Determine the [X, Y] coordinate at the center of the cell enclosing the given text.  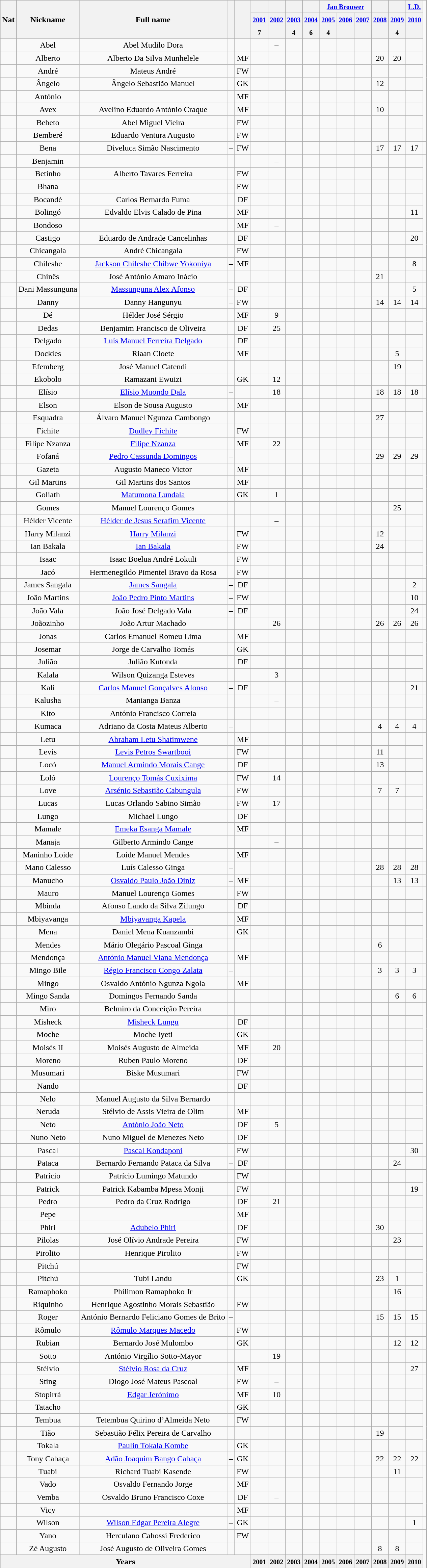
Adubelo Phiri [153, 1227]
Kali [48, 688]
Afonso Lando da Silva Zilungo [153, 906]
Mena [48, 932]
Isaac Boelua André Lokuli [153, 559]
Efemberg [48, 366]
Mingo [48, 983]
16 [397, 1292]
Ramaphoko [48, 1292]
Ekobolo [48, 379]
2 [415, 585]
Vemba [48, 1497]
Hélder José Sérgio [153, 315]
João Vala [48, 611]
Richard Tuabi Kasende [153, 1471]
Alberto [48, 58]
Danny Hangunyu [153, 302]
Dé [48, 315]
Bocandé [48, 200]
Luís Manuel Ferreira Delgado [153, 341]
Nelo [48, 1099]
Miro [48, 1009]
Belmiro da Conceição Pereira [153, 1009]
Mingo Bile [48, 970]
Elísio Muondo Dala [153, 392]
Years [126, 1561]
Pirolito [48, 1253]
Patrick [48, 1189]
Massunguna Alex Afonso [153, 289]
Fofaná [48, 456]
António João Neto [153, 1124]
Nuno Neto [48, 1137]
Herculano Cahossi Frederico [153, 1536]
Full name [153, 20]
Tokala [48, 1446]
Rômulo [48, 1330]
Nuno Miguel de Menezes Neto [153, 1137]
Ruben Paulo Moreno [153, 1060]
Bemberé [48, 135]
Lucas [48, 803]
Ângelo Sebastião Manuel [153, 84]
Nando [48, 1086]
Mbiyavanga Kapela [153, 919]
Mingo Sanda [48, 996]
Patrick Kabamba Mpesa Monji [153, 1189]
Patrício Lumingo Matundo [153, 1176]
Neruda [48, 1112]
Dudley Fichite [153, 431]
Arsénio Sebastião Cabungula [153, 791]
Manucho [48, 880]
Riquinho [48, 1304]
Danny [48, 302]
João José Delgado Vala [153, 611]
Stélvio de Assis Vieira de Olim [153, 1112]
Fichite [48, 431]
Gil Martins [48, 482]
Osvaldo Paulo João Diniz [153, 880]
Tetembua Quirino d’Almeida Neto [153, 1420]
Ramazani Ewuizi [153, 379]
Matumona Lundala [153, 495]
António Manuel Viana Mendonça [153, 957]
José Augusto de Oliveira Gomes [153, 1548]
Goliath [48, 495]
Tubi Landu [153, 1279]
Paulin Tokala Kombe [153, 1446]
António Bernardo Feliciano Gomes de Brito [153, 1317]
Abel [48, 45]
Manuel Augusto da Silva Bernardo [153, 1099]
Chinês [48, 276]
Sting [48, 1381]
Jackson Chileshe Chibwe Yokoniya [153, 264]
Luís Calesso Ginga [153, 868]
Gazeta [48, 469]
Esquadra [48, 418]
Vado [48, 1484]
Edgar Jerónimo [153, 1394]
Mário Olegário Pascoal Ginga [153, 945]
Tião [48, 1433]
Chileshe [48, 264]
Mendes [48, 945]
Castigo [48, 238]
Isaac [48, 559]
Eduardo de Andrade Cancelinhas [153, 238]
Adriano da Costa Mateus Alberto [153, 726]
Ângelo [48, 84]
Delgado [48, 341]
Pedro [48, 1202]
Emeka Esanga Mamale [153, 829]
José Manuel Catendi [153, 366]
Diogo José Mateus Pascoal [153, 1381]
Yano [48, 1536]
Hélder de Jesus Serafim Vicente [153, 521]
Gil Martins dos Santos [153, 482]
Domingos Fernando Sanda [153, 996]
Bena [48, 148]
Love [48, 791]
André [48, 71]
Jacó [48, 572]
Misheck [48, 1022]
Patrício [48, 1176]
Nickname [48, 20]
Jan Brouwer [346, 7]
João Martins [48, 598]
António [48, 97]
Osvaldo António Ngunza Ngola [153, 983]
Michael Lungo [153, 816]
Bondoso [48, 225]
Hélder Vicente [48, 521]
Abraham Letu Shatimwene [153, 739]
Pascal Kondaponi [153, 1150]
Tatacho [48, 1407]
Benjamim Francisco de Oliveira [153, 328]
Tembua [48, 1420]
Sotto [48, 1356]
Manianga Banza [153, 700]
Phiri [48, 1227]
Kumaca [48, 726]
Bernardo José Mulombo [153, 1343]
Lungo [48, 816]
Sebastião Félix Pereira de Carvalho [153, 1433]
Moisés Augusto de Almeida [153, 1047]
Mbinda [48, 906]
Betinho [48, 174]
Mbiyavanga [48, 919]
Dedas [48, 328]
Moche [48, 1035]
Musumari [48, 1073]
Manaja [48, 842]
Neto [48, 1124]
Alberto Tavares Ferreira [153, 174]
Stélvio Rosa da Cruz [153, 1368]
Pascal [48, 1150]
Locó [48, 765]
Loide Manuel Mendes [153, 855]
Levis Petros Swartbooi [153, 752]
Benjamin [48, 161]
Alberto Da Silva Munhelele [153, 58]
Vicy [48, 1510]
Jonas [48, 636]
Biske Musumari [153, 1073]
Abel Mudilo Dora [153, 45]
Edvaldo Elvis Calado de Pina [153, 212]
António Virgílio Sotto-Mayor [153, 1356]
Levis [48, 752]
Diveluca Simão Nascimento [153, 148]
9 [277, 315]
Avelino Eduardo António Craque [153, 109]
João Artur Machado [153, 623]
Tony Cabaça [48, 1459]
Avex [48, 109]
Augusto Maneco Victor [153, 469]
Elson de Sousa Augusto [153, 405]
Mateus André [153, 71]
Stélvio [48, 1368]
Henrique Agostinho Morais Sebastião [153, 1304]
Kalala [48, 675]
Osvaldo Bruno Francisco Coxe [153, 1497]
António Francisco Correia [153, 713]
Álvaro Manuel Ngunza Cambongo [153, 418]
Moche Iyeti [153, 1035]
Osvaldo Fernando Jorge [153, 1484]
José Olívio Andrade Pereira [153, 1240]
Tuabi [48, 1471]
João Pedro Pinto Martins [153, 598]
Pepe [48, 1215]
Elson [48, 405]
Lucas Orlando Sabino Simão [153, 803]
Gomes [48, 508]
Manuel Armindo Morais Cange [153, 765]
Gilberto Armindo Cange [153, 842]
Riaan Cloete [153, 353]
Carlos Bernardo Fuma [153, 200]
Carlos Emanuel Romeu Lima [153, 636]
Moisés II [48, 1047]
Moreno [48, 1060]
Régio Francisco Congo Zalata [153, 970]
Jorge de Carvalho Tomás [153, 649]
Lourenço Tomás Cuxixima [153, 777]
Julião Kutonda [153, 662]
Stopirrá [48, 1394]
Mendonça [48, 957]
Dani Massunguna [48, 289]
Julião [48, 662]
Misheck Lungu [153, 1022]
Rubian [48, 1343]
Wilson Quizanga Esteves [153, 675]
Loló [48, 777]
Bernardo Fernando Pataca da Silva [153, 1163]
Elísio [48, 392]
Mamale [48, 829]
Josemar [48, 649]
Maninho Loide [48, 855]
Zé Augusto [48, 1548]
Dockies [48, 353]
Letu [48, 739]
Pedro Cassunda Domingos [153, 456]
Bhana [48, 187]
Wilson Edgar Pereira Alegre [153, 1523]
Bolingó [48, 212]
Pedro da Cruz Rodrigo [153, 1202]
Philimon Ramaphoko Jr [153, 1292]
Mauro [48, 893]
Bebeto [48, 122]
Kito [48, 713]
Carlos Manuel Gonçalves Alonso [153, 688]
Nat [8, 20]
Daniel Mena Kuanzambi [153, 932]
Rômulo Marques Macedo [153, 1330]
Hermenegildo Pimentel Bravo da Rosa [153, 572]
Joãozinho [48, 623]
José António Amaro Inácio [153, 276]
Chicangala [48, 251]
Adão Joaquim Bango Cabaça [153, 1459]
L.D. [415, 7]
Kalusha [48, 700]
Pilolas [48, 1240]
André Chicangala [153, 251]
Henrique Pirolito [153, 1253]
Roger [48, 1317]
Wilson [48, 1523]
Pataca [48, 1163]
Mano Calesso [48, 868]
Abel Miguel Vieira [153, 122]
Eduardo Ventura Augusto [153, 135]
